Return (x, y) of the center of cell containing provided text 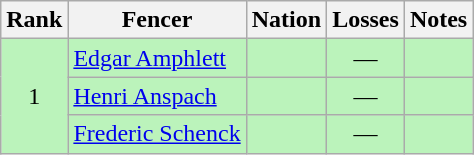
Nation (286, 20)
Edgar Amphlett (157, 58)
Henri Anspach (157, 96)
Rank (34, 20)
Frederic Schenck (157, 134)
Notes (438, 20)
Fencer (157, 20)
1 (34, 96)
Losses (366, 20)
